Return the (X, Y) coordinate for the center point of the cell that contains the specified text.  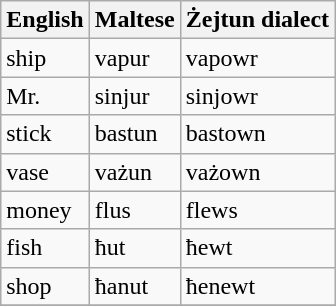
sinjowr (257, 96)
ħenewt (257, 286)
bastun (134, 134)
vażun (134, 172)
ħanut (134, 286)
Mr. (45, 96)
bastown (257, 134)
sinjur (134, 96)
money (45, 210)
Maltese (134, 20)
vapur (134, 58)
shop (45, 286)
ship (45, 58)
flus (134, 210)
ħut (134, 248)
fish (45, 248)
Żejtun dialect (257, 20)
English (45, 20)
vażown (257, 172)
ħewt (257, 248)
flews (257, 210)
stick (45, 134)
vase (45, 172)
vapowr (257, 58)
